Find where the given text appears and provide that cell's center as [X, Y] coordinate. 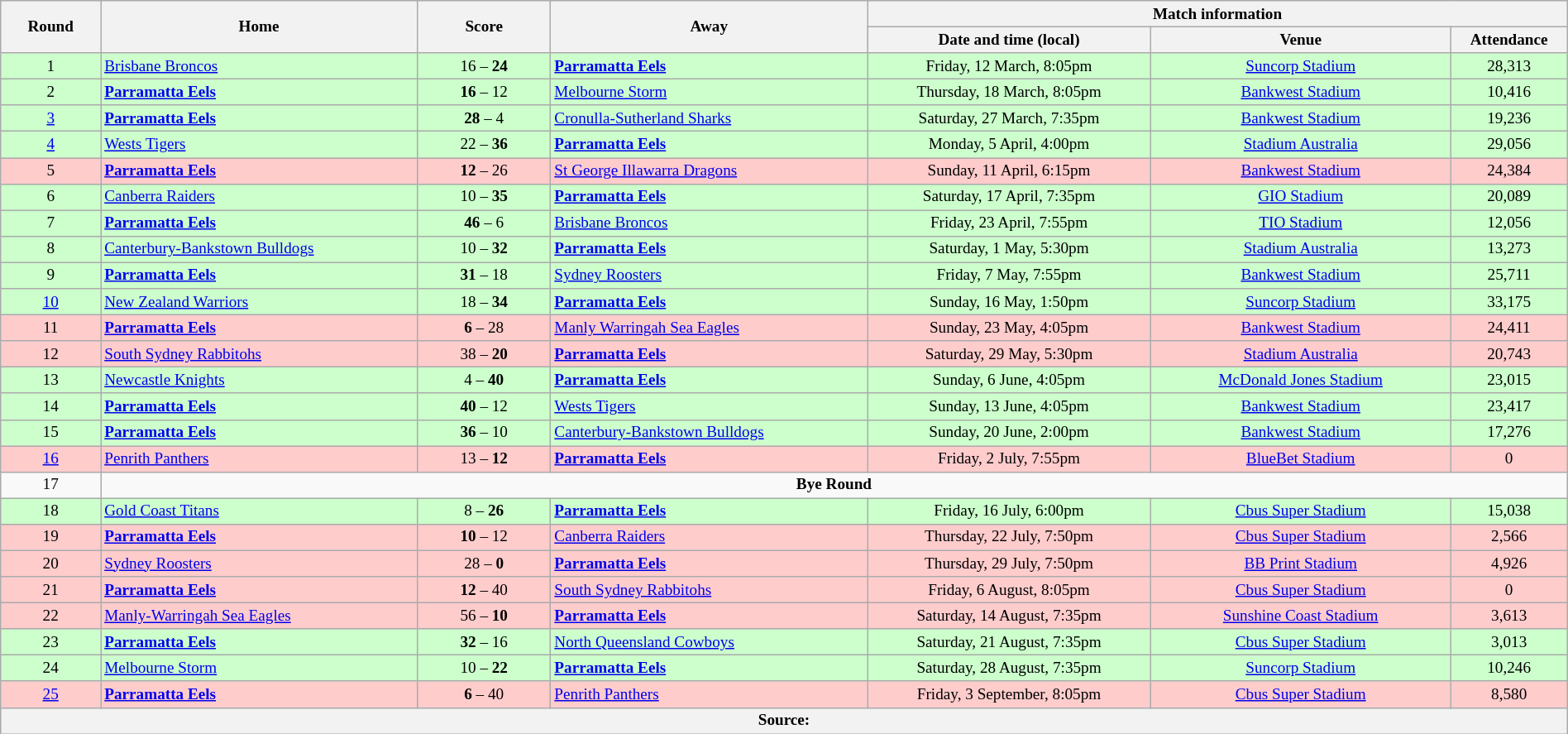
Saturday, 27 March, 7:35pm [1009, 118]
3,013 [1508, 642]
6 [51, 197]
Thursday, 22 July, 7:50pm [1009, 537]
Friday, 16 July, 6:00pm [1009, 511]
33,175 [1508, 302]
Saturday, 1 May, 5:30pm [1009, 249]
Friday, 23 April, 7:55pm [1009, 223]
2,566 [1508, 537]
Friday, 7 May, 7:55pm [1009, 276]
10 – 32 [485, 249]
28,313 [1508, 66]
Friday, 2 July, 7:55pm [1009, 458]
10 [51, 302]
Bye Round [834, 485]
19,236 [1508, 118]
Saturday, 29 May, 5:30pm [1009, 354]
4 – 40 [485, 381]
40 – 12 [485, 406]
8 – 26 [485, 511]
11 [51, 328]
29,056 [1508, 145]
46 – 6 [485, 223]
8 [51, 249]
4 [51, 145]
12 [51, 354]
Saturday, 28 August, 7:35pm [1009, 669]
20,089 [1508, 197]
28 – 4 [485, 118]
Venue [1300, 40]
Round [51, 26]
Home [260, 26]
GIO Stadium [1300, 197]
Saturday, 21 August, 7:35pm [1009, 642]
10 – 12 [485, 537]
Manly-Warringah Sea Eagles [260, 616]
6 – 40 [485, 694]
Cronulla-Sutherland Sharks [710, 118]
3,613 [1508, 616]
17 [51, 485]
12,056 [1508, 223]
Gold Coast Titans [260, 511]
North Queensland Cowboys [710, 642]
10 – 22 [485, 669]
Thursday, 18 March, 8:05pm [1009, 92]
BB Print Stadium [1300, 564]
15,038 [1508, 511]
Sunday, 16 May, 1:50pm [1009, 302]
Saturday, 14 August, 7:35pm [1009, 616]
Source: [784, 721]
24 [51, 669]
1 [51, 66]
23 [51, 642]
Score [485, 26]
New Zealand Warriors [260, 302]
24,384 [1508, 170]
16 – 24 [485, 66]
Thursday, 29 July, 7:50pm [1009, 564]
18 – 34 [485, 302]
Sunshine Coast Stadium [1300, 616]
7 [51, 223]
17,276 [1508, 433]
5 [51, 170]
22 [51, 616]
St George Illawarra Dragons [710, 170]
10 – 35 [485, 197]
31 – 18 [485, 276]
56 – 10 [485, 616]
36 – 10 [485, 433]
Away [710, 26]
9 [51, 276]
20,743 [1508, 354]
10,246 [1508, 669]
Saturday, 17 April, 7:35pm [1009, 197]
BlueBet Stadium [1300, 458]
Friday, 3 September, 8:05pm [1009, 694]
Match information [1217, 14]
24,411 [1508, 328]
19 [51, 537]
23,417 [1508, 406]
16 – 12 [485, 92]
10,416 [1508, 92]
McDonald Jones Stadium [1300, 381]
4,926 [1508, 564]
18 [51, 511]
28 – 0 [485, 564]
13 – 12 [485, 458]
Manly Warringah Sea Eagles [710, 328]
Date and time (local) [1009, 40]
3 [51, 118]
14 [51, 406]
2 [51, 92]
6 – 28 [485, 328]
Friday, 12 March, 8:05pm [1009, 66]
TIO Stadium [1300, 223]
Sunday, 11 April, 6:15pm [1009, 170]
16 [51, 458]
15 [51, 433]
25,711 [1508, 276]
12 – 40 [485, 590]
12 – 26 [485, 170]
Newcastle Knights [260, 381]
22 – 36 [485, 145]
23,015 [1508, 381]
38 – 20 [485, 354]
20 [51, 564]
32 – 16 [485, 642]
13 [51, 381]
Friday, 6 August, 8:05pm [1009, 590]
Sunday, 23 May, 4:05pm [1009, 328]
Sunday, 13 June, 4:05pm [1009, 406]
25 [51, 694]
13,273 [1508, 249]
Sunday, 20 June, 2:00pm [1009, 433]
Sunday, 6 June, 4:05pm [1009, 381]
Monday, 5 April, 4:00pm [1009, 145]
8,580 [1508, 694]
21 [51, 590]
Attendance [1508, 40]
